Identify which cell holds the provided text, then report its (x, y) central coordinate. 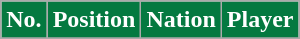
No. (24, 20)
Position (94, 20)
Nation (181, 20)
Player (260, 20)
